For the text-containing cell, return its midpoint in (X, Y) coordinate format. 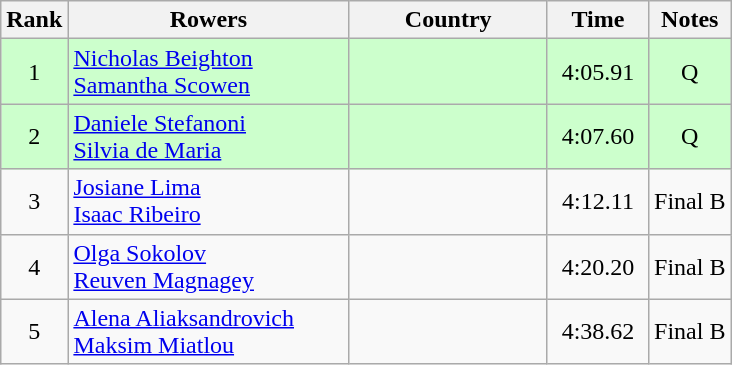
Nicholas BeightonSamantha Scowen (208, 72)
4:05.91 (598, 72)
Olga SokolovReuven Magnagey (208, 266)
Time (598, 20)
2 (34, 136)
Josiane LimaIsaac Ribeiro (208, 202)
Rowers (208, 20)
1 (34, 72)
Alena AliaksandrovichMaksim Miatlou (208, 332)
Daniele StefanoniSilvia de Maria (208, 136)
Country (448, 20)
3 (34, 202)
4:07.60 (598, 136)
4 (34, 266)
Rank (34, 20)
4:12.11 (598, 202)
Notes (690, 20)
5 (34, 332)
4:20.20 (598, 266)
4:38.62 (598, 332)
